Search for the cell housing the specified text and yield its [x, y] center coordinate. 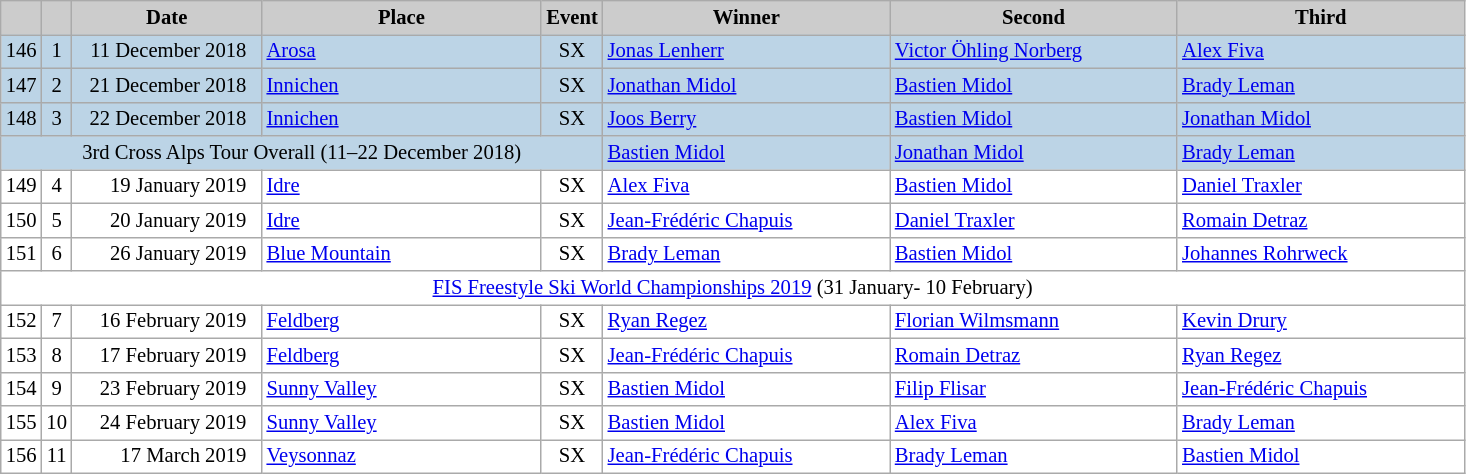
11 December 2018 [167, 51]
Blue Mountain [402, 254]
3 [56, 119]
Veysonnaz [402, 456]
Date [167, 17]
Joos Berry [746, 119]
Kevin Drury [1320, 321]
3rd Cross Alps Tour Overall (11–22 December 2018) [302, 153]
10 [56, 423]
7 [56, 321]
24 February 2019 [167, 423]
Third [1320, 17]
147 [22, 85]
150 [22, 220]
23 February 2019 [167, 389]
11 [56, 456]
Jonas Lenherr [746, 51]
22 December 2018 [167, 119]
5 [56, 220]
26 January 2019 [167, 254]
149 [22, 186]
Second [1034, 17]
4 [56, 186]
1 [56, 51]
9 [56, 389]
Florian Wilmsmann [1034, 321]
156 [22, 456]
Place [402, 17]
152 [22, 321]
Johannes Rohrweck [1320, 254]
154 [22, 389]
146 [22, 51]
8 [56, 355]
151 [22, 254]
Event [572, 17]
153 [22, 355]
17 February 2019 [167, 355]
21 December 2018 [167, 85]
Arosa [402, 51]
Filip Flisar [1034, 389]
17 March 2019 [167, 456]
16 February 2019 [167, 321]
Victor Öhling Norberg [1034, 51]
155 [22, 423]
6 [56, 254]
FIS Freestyle Ski World Championships 2019 (31 January- 10 February) [733, 287]
19 January 2019 [167, 186]
20 January 2019 [167, 220]
Winner [746, 17]
148 [22, 119]
2 [56, 85]
